Pinpoint the cell where the given text exists, returning its (X, Y) midpoint coordinate. 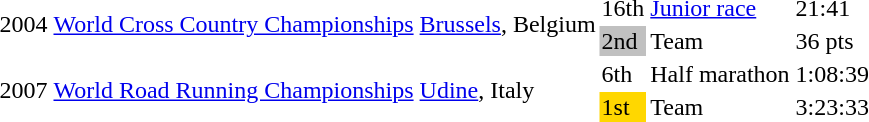
Udine, Italy (508, 90)
2nd (623, 41)
1st (623, 107)
World Road Running Championships (234, 90)
6th (623, 74)
Half marathon (720, 74)
